Detect which cell encompasses the target text, then output its (x, y) center coordinate. 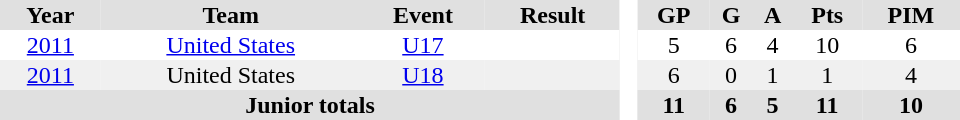
Event (423, 15)
Junior totals (310, 105)
GP (674, 15)
A (772, 15)
U17 (423, 45)
Result (552, 15)
G (732, 15)
PIM (911, 15)
Pts (828, 15)
Team (231, 15)
U18 (423, 75)
Year (50, 15)
0 (732, 75)
